Return (X, Y) of the center of cell containing provided text 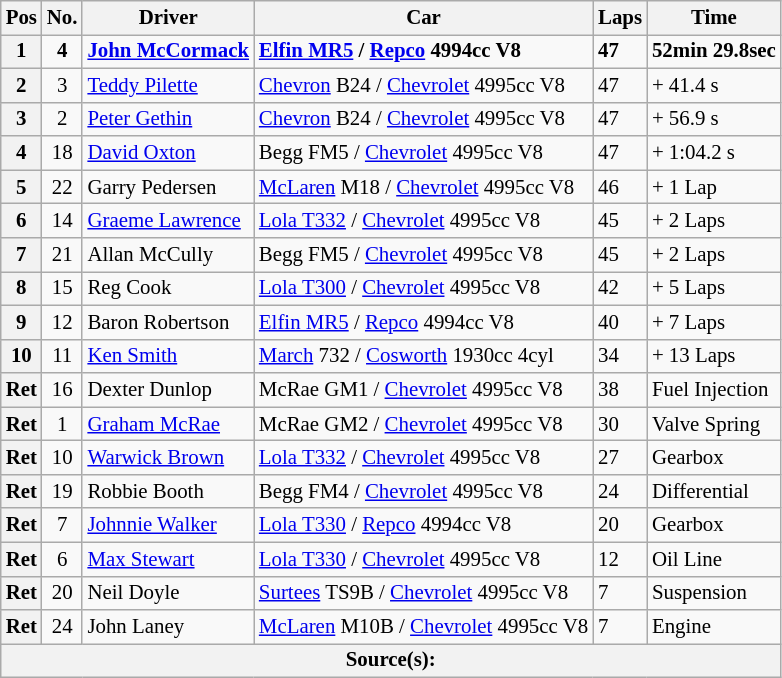
Robbie Booth (168, 491)
22 (62, 187)
30 (620, 424)
Johnnie Walker (168, 525)
Dexter Dunlop (168, 390)
John McCormack (168, 51)
Graham McRae (168, 424)
Teddy Pilette (168, 85)
Pos (22, 18)
+ 56.9 s (714, 119)
8 (22, 288)
+ 7 Laps (714, 322)
McRae GM1 / Chevrolet 4995cc V8 (424, 390)
+ 5 Laps (714, 288)
34 (620, 356)
18 (62, 153)
Laps (620, 18)
Peter Gethin (168, 119)
40 (620, 322)
Oil Line (714, 559)
Neil Doyle (168, 593)
Garry Pedersen (168, 187)
14 (62, 221)
21 (62, 255)
Warwick Brown (168, 458)
Driver (168, 18)
Allan McCully (168, 255)
+ 1 Lap (714, 187)
38 (620, 390)
Fuel Injection (714, 390)
Baron Robertson (168, 322)
David Oxton (168, 153)
46 (620, 187)
Differential (714, 491)
Reg Cook (168, 288)
Lola T330 / Repco 4994cc V8 (424, 525)
Begg FM4 / Chevrolet 4995cc V8 (424, 491)
11 (62, 356)
5 (22, 187)
Graeme Lawrence (168, 221)
9 (22, 322)
McRae GM2 / Chevrolet 4995cc V8 (424, 424)
Valve Spring (714, 424)
Suspension (714, 593)
McLaren M10B / Chevrolet 4995cc V8 (424, 627)
Time (714, 18)
+ 41.4 s (714, 85)
+ 1:04.2 s (714, 153)
Car (424, 18)
15 (62, 288)
16 (62, 390)
Lola T330 / Chevrolet 4995cc V8 (424, 559)
Source(s): (391, 661)
No. (62, 18)
John Laney (168, 627)
March 732 / Cosworth 1930cc 4cyl (424, 356)
Ken Smith (168, 356)
Surtees TS9B / Chevrolet 4995cc V8 (424, 593)
52min 29.8sec (714, 51)
42 (620, 288)
Lola T300 / Chevrolet 4995cc V8 (424, 288)
McLaren M18 / Chevrolet 4995cc V8 (424, 187)
Max Stewart (168, 559)
19 (62, 491)
Engine (714, 627)
27 (620, 458)
+ 13 Laps (714, 356)
